Determine the [x, y] coordinate at the center of the cell enclosing the given text.  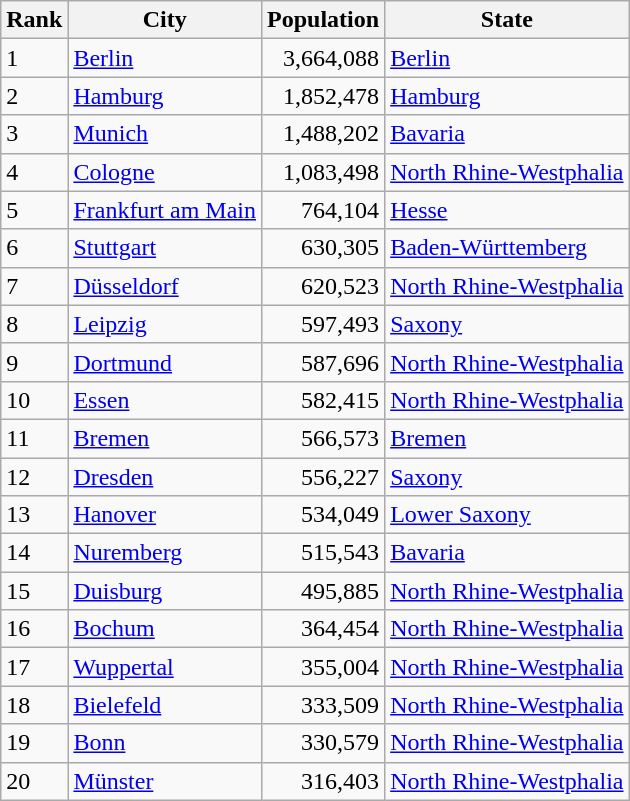
Münster [165, 781]
Dresden [165, 477]
495,885 [324, 591]
630,305 [324, 248]
Frankfurt am Main [165, 210]
12 [34, 477]
11 [34, 438]
17 [34, 667]
18 [34, 705]
Nuremberg [165, 553]
19 [34, 743]
Rank [34, 20]
582,415 [324, 400]
Düsseldorf [165, 286]
330,579 [324, 743]
534,049 [324, 515]
14 [34, 553]
5 [34, 210]
556,227 [324, 477]
Dortmund [165, 362]
Bielefeld [165, 705]
764,104 [324, 210]
1,488,202 [324, 134]
333,509 [324, 705]
Hesse [507, 210]
Hanover [165, 515]
364,454 [324, 629]
1 [34, 58]
10 [34, 400]
4 [34, 172]
3,664,088 [324, 58]
Bonn [165, 743]
3 [34, 134]
Leipzig [165, 324]
16 [34, 629]
Cologne [165, 172]
Essen [165, 400]
Population [324, 20]
Bochum [165, 629]
Duisburg [165, 591]
597,493 [324, 324]
1,083,498 [324, 172]
Wuppertal [165, 667]
566,573 [324, 438]
Baden-Württemberg [507, 248]
316,403 [324, 781]
2 [34, 96]
State [507, 20]
13 [34, 515]
587,696 [324, 362]
City [165, 20]
Lower Saxony [507, 515]
1,852,478 [324, 96]
Stuttgart [165, 248]
20 [34, 781]
515,543 [324, 553]
620,523 [324, 286]
355,004 [324, 667]
Munich [165, 134]
6 [34, 248]
15 [34, 591]
9 [34, 362]
7 [34, 286]
8 [34, 324]
